Provide the [x, y] coordinate of the cell's center where the given text is located.  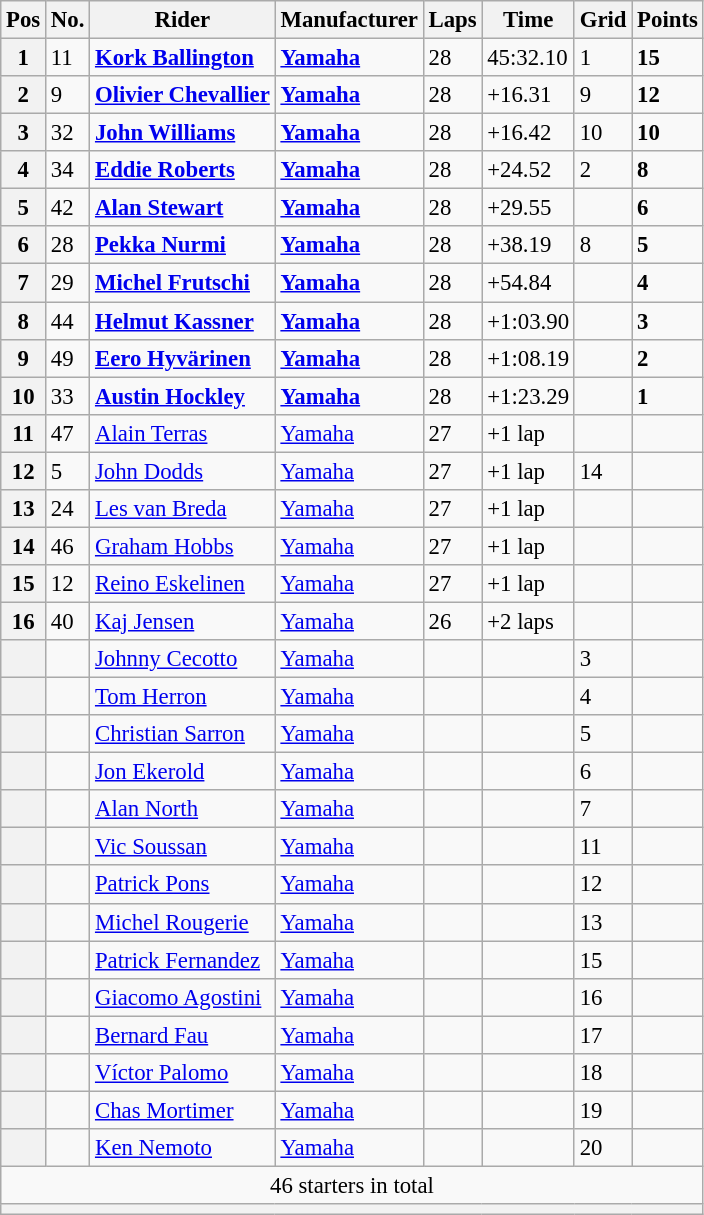
Patrick Fernandez [182, 960]
42 [68, 208]
Giacomo Agostini [182, 997]
Austin Hockley [182, 396]
+38.19 [528, 245]
+16.42 [528, 133]
Laps [452, 20]
Kork Ballington [182, 58]
Víctor Palomo [182, 1073]
+24.52 [528, 170]
Pos [24, 20]
Eddie Roberts [182, 170]
Alan North [182, 809]
Eero Hyvärinen [182, 358]
26 [452, 621]
46 [68, 546]
24 [68, 509]
Christian Sarron [182, 734]
33 [68, 396]
Time [528, 20]
John Dodds [182, 471]
46 starters in total [352, 1185]
40 [68, 621]
Grid [602, 20]
Vic Soussan [182, 847]
Michel Rougerie [182, 922]
John Williams [182, 133]
17 [602, 1035]
+1:23.29 [528, 396]
20 [602, 1148]
45:32.10 [528, 58]
29 [68, 283]
19 [602, 1110]
Graham Hobbs [182, 546]
34 [68, 170]
32 [68, 133]
+1:08.19 [528, 358]
Chas Mortimer [182, 1110]
Johnny Cecotto [182, 659]
Reino Eskelinen [182, 584]
Ken Nemoto [182, 1148]
44 [68, 321]
+54.84 [528, 283]
Jon Ekerold [182, 772]
Bernard Fau [182, 1035]
Points [668, 20]
Pekka Nurmi [182, 245]
49 [68, 358]
+29.55 [528, 208]
Les van Breda [182, 509]
Helmut Kassner [182, 321]
+1:03.90 [528, 321]
Olivier Chevallier [182, 95]
18 [602, 1073]
Manufacturer [349, 20]
47 [68, 433]
Kaj Jensen [182, 621]
Alain Terras [182, 433]
Rider [182, 20]
+16.31 [528, 95]
Alan Stewart [182, 208]
Tom Herron [182, 697]
+2 laps [528, 621]
No. [68, 20]
Patrick Pons [182, 885]
Michel Frutschi [182, 283]
